Detect which cell encompasses the target text, then output its (X, Y) center coordinate. 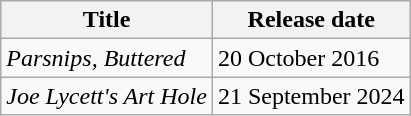
20 October 2016 (311, 58)
Release date (311, 20)
Title (107, 20)
Joe Lycett's Art Hole (107, 96)
21 September 2024 (311, 96)
Parsnips, Buttered (107, 58)
